Provide the [X, Y] coordinate of the cell's center where the given text is located.  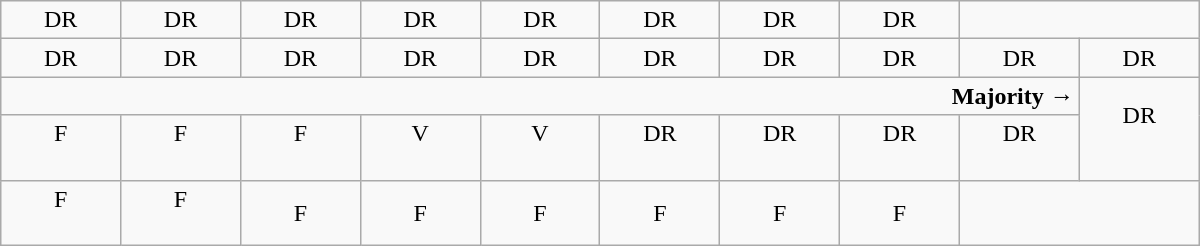
Majority → [540, 96]
